Extract the (x, y) coordinate from the center of the cell holding the provided text.  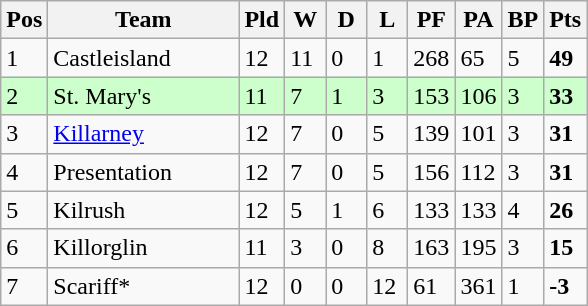
153 (432, 96)
Castleisland (144, 58)
49 (566, 58)
112 (478, 172)
195 (478, 248)
Kilrush (144, 210)
361 (478, 286)
Pts (566, 20)
PF (432, 20)
2 (24, 96)
Killarney (144, 134)
PA (478, 20)
163 (432, 248)
L (388, 20)
156 (432, 172)
St. Mary's (144, 96)
D (346, 20)
101 (478, 134)
Presentation (144, 172)
Team (144, 20)
W (306, 20)
106 (478, 96)
65 (478, 58)
26 (566, 210)
139 (432, 134)
Killorglin (144, 248)
61 (432, 286)
8 (388, 248)
Scariff* (144, 286)
268 (432, 58)
BP (523, 20)
33 (566, 96)
Pld (262, 20)
15 (566, 248)
Pos (24, 20)
-3 (566, 286)
